Output the (x, y) coordinate of the center of the cell containing the given text.  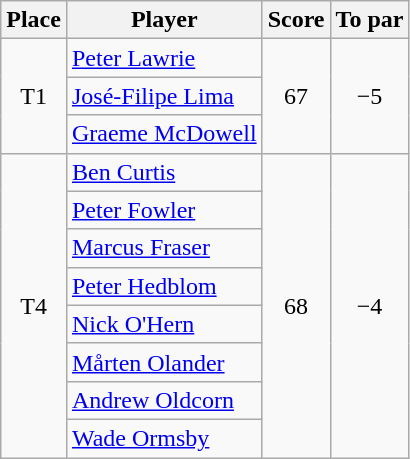
Mårten Olander (164, 362)
Nick O'Hern (164, 324)
Andrew Oldcorn (164, 400)
Player (164, 20)
Wade Ormsby (164, 438)
67 (296, 96)
Peter Hedblom (164, 286)
Place (34, 20)
To par (370, 20)
−5 (370, 96)
Score (296, 20)
Peter Lawrie (164, 58)
Graeme McDowell (164, 134)
José-Filipe Lima (164, 96)
Marcus Fraser (164, 248)
T4 (34, 305)
68 (296, 305)
Ben Curtis (164, 172)
−4 (370, 305)
T1 (34, 96)
Peter Fowler (164, 210)
